Return (X, Y) of the center of cell containing provided text 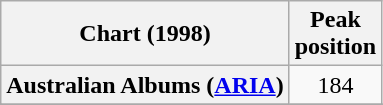
Chart (1998) (145, 34)
Australian Albums (ARIA) (145, 85)
Peakposition (335, 34)
184 (335, 85)
